From the cell containing the given text, extract its center point as (x, y) coordinate. 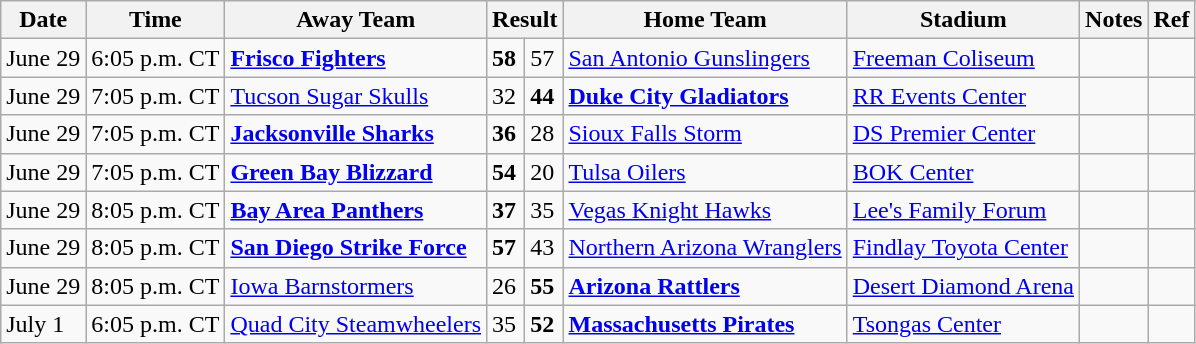
Jacksonville Sharks (356, 134)
San Antonio Gunslingers (705, 58)
Lee's Family Forum (963, 210)
Bay Area Panthers (356, 210)
Tulsa Oilers (705, 172)
Northern Arizona Wranglers (705, 248)
Desert Diamond Arena (963, 286)
Frisco Fighters (356, 58)
Result (525, 20)
26 (506, 286)
Sioux Falls Storm (705, 134)
Duke City Gladiators (705, 96)
Green Bay Blizzard (356, 172)
32 (506, 96)
DS Premier Center (963, 134)
Date (44, 20)
Time (156, 20)
36 (506, 134)
28 (544, 134)
San Diego Strike Force (356, 248)
Tucson Sugar Skulls (356, 96)
Findlay Toyota Center (963, 248)
Ref (1172, 20)
37 (506, 210)
Stadium (963, 20)
Vegas Knight Hawks (705, 210)
Freeman Coliseum (963, 58)
Home Team (705, 20)
58 (506, 58)
44 (544, 96)
55 (544, 286)
Iowa Barnstormers (356, 286)
20 (544, 172)
Away Team (356, 20)
43 (544, 248)
52 (544, 324)
July 1 (44, 324)
BOK Center (963, 172)
Massachusetts Pirates (705, 324)
Notes (1114, 20)
Quad City Steamwheelers (356, 324)
RR Events Center (963, 96)
Arizona Rattlers (705, 286)
54 (506, 172)
Tsongas Center (963, 324)
